Output the (x, y) coordinate of the center of the cell containing the given text.  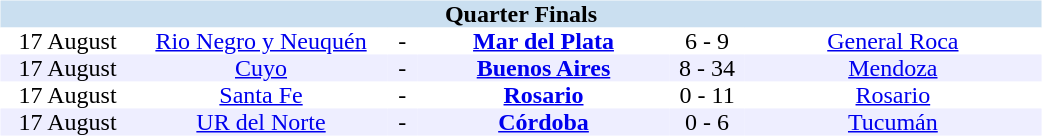
Buenos Aires (544, 68)
UR del Norte (262, 122)
Santa Fe (262, 96)
6 - 9 (707, 42)
8 - 34 (707, 68)
Cuyo (262, 68)
0 - 11 (707, 96)
Mar del Plata (544, 42)
Tucumán (892, 122)
Quarter Finals (520, 14)
Mendoza (892, 68)
Rio Negro y Neuquén (262, 42)
Córdoba (544, 122)
0 - 6 (707, 122)
General Roca (892, 42)
